Capture the cell that displays the provided text and extract its [x, y] central coordinate. 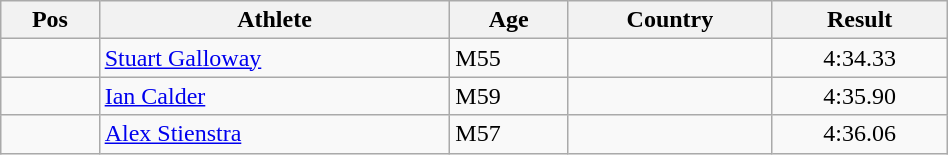
M57 [509, 134]
4:35.90 [860, 96]
4:34.33 [860, 58]
Age [509, 20]
Stuart Galloway [274, 58]
Alex Stienstra [274, 134]
Pos [50, 20]
M55 [509, 58]
Country [670, 20]
4:36.06 [860, 134]
Result [860, 20]
M59 [509, 96]
Athlete [274, 20]
Ian Calder [274, 96]
